Locate the cell with the specified text and output its (x, y) center coordinate. 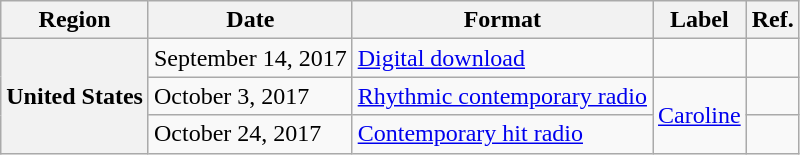
Date (250, 20)
Label (699, 20)
Digital download (502, 58)
Format (502, 20)
Region (75, 20)
October 24, 2017 (250, 134)
October 3, 2017 (250, 96)
Ref. (772, 20)
Contemporary hit radio (502, 134)
United States (75, 96)
Caroline (699, 115)
September 14, 2017 (250, 58)
Rhythmic contemporary radio (502, 96)
